Extract the (X, Y) coordinate from the center of the cell holding the provided text.  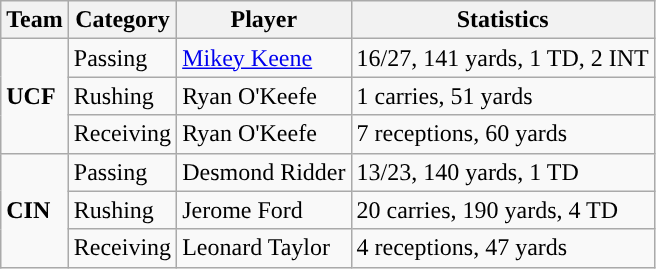
20 carries, 190 yards, 4 TD (502, 210)
Team (35, 20)
Leonard Taylor (264, 248)
4 receptions, 47 yards (502, 248)
13/23, 140 yards, 1 TD (502, 172)
Mikey Keene (264, 58)
1 carries, 51 yards (502, 96)
Category (122, 20)
Statistics (502, 20)
UCF (35, 96)
16/27, 141 yards, 1 TD, 2 INT (502, 58)
CIN (35, 210)
Player (264, 20)
Jerome Ford (264, 210)
Desmond Ridder (264, 172)
7 receptions, 60 yards (502, 134)
